Scan for the cell matching the given text and deliver its (x, y) coordinate at center. 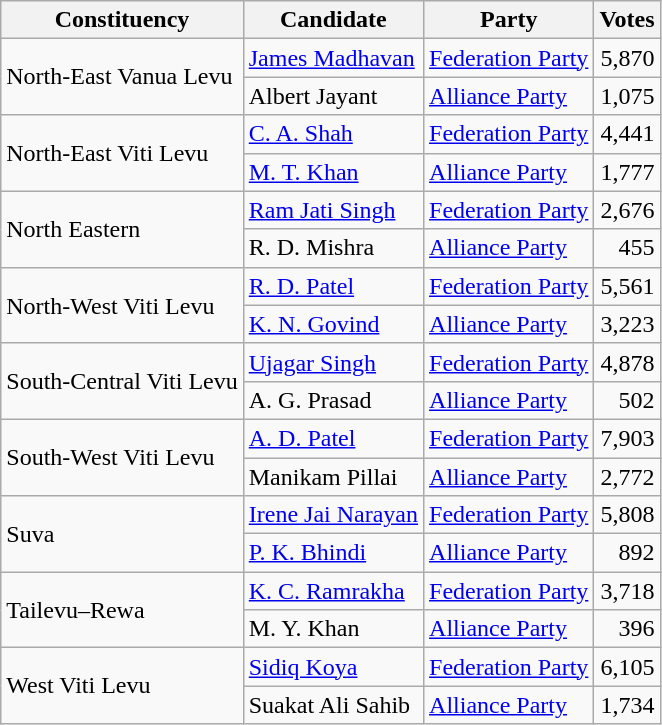
C. A. Shah (333, 134)
Constituency (122, 20)
North-East Viti Levu (122, 153)
5,808 (627, 515)
A. G. Prasad (333, 400)
North Eastern (122, 229)
5,561 (627, 286)
Ram Jati Singh (333, 210)
Votes (627, 20)
James Madhavan (333, 58)
M. T. Khan (333, 172)
3,718 (627, 591)
R. D. Patel (333, 286)
1,777 (627, 172)
North-West Viti Levu (122, 305)
North-East Vanua Levu (122, 77)
South-West Viti Levu (122, 457)
Tailevu–Rewa (122, 610)
7,903 (627, 438)
4,441 (627, 134)
West Viti Levu (122, 686)
Suva (122, 534)
Party (509, 20)
Candidate (333, 20)
2,772 (627, 477)
502 (627, 400)
P. K. Bhindi (333, 553)
A. D. Patel (333, 438)
455 (627, 248)
3,223 (627, 324)
892 (627, 553)
K. N. Govind (333, 324)
Sidiq Koya (333, 667)
Ujagar Singh (333, 362)
K. C. Ramrakha (333, 591)
6,105 (627, 667)
2,676 (627, 210)
Irene Jai Narayan (333, 515)
396 (627, 629)
4,878 (627, 362)
5,870 (627, 58)
Suakat Ali Sahib (333, 705)
South-Central Viti Levu (122, 381)
Albert Jayant (333, 96)
1,734 (627, 705)
1,075 (627, 96)
M. Y. Khan (333, 629)
Manikam Pillai (333, 477)
R. D. Mishra (333, 248)
